From the cell containing the given text, extract its center point as [X, Y] coordinate. 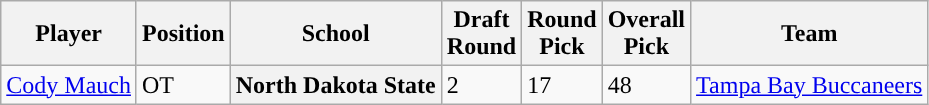
School [336, 34]
Position [183, 34]
2 [481, 85]
OverallPick [646, 34]
Team [810, 34]
Player [69, 34]
North Dakota State [336, 85]
RoundPick [562, 34]
Cody Mauch [69, 85]
17 [562, 85]
48 [646, 85]
Tampa Bay Buccaneers [810, 85]
DraftRound [481, 34]
OT [183, 85]
